Scan for the cell matching the given text and deliver its (x, y) coordinate at center. 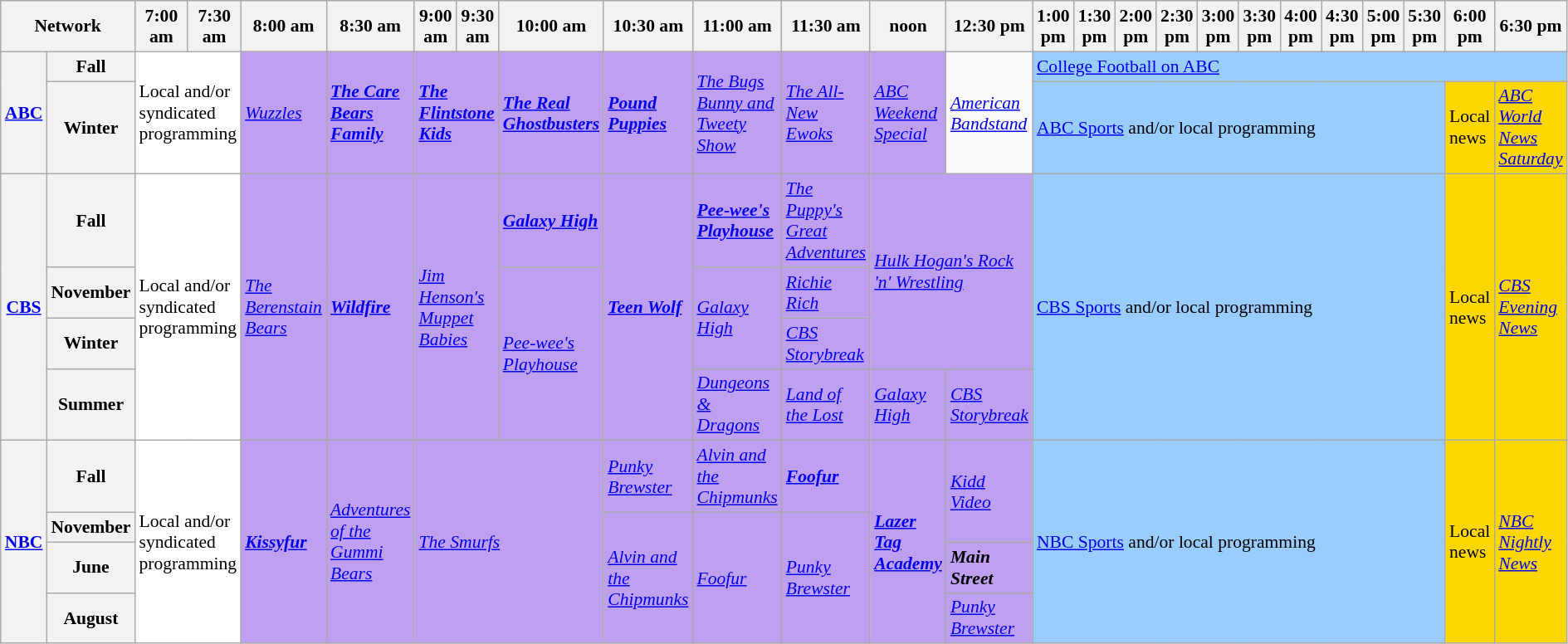
The Flintstone Kids (457, 113)
Pound Puppies (647, 113)
CBS Evening News (1531, 307)
CBS Sports and/or local programming (1238, 307)
American Bandstand (989, 113)
11:00 am (737, 27)
4:30 pm (1342, 27)
June (90, 568)
1:30 pm (1095, 27)
Network (68, 27)
Richie Rich (826, 292)
9:30 am (478, 27)
The Smurfs (509, 542)
August (90, 617)
noon (908, 27)
2:00 pm (1136, 27)
Adventures of the Gummi Bears (370, 542)
3:30 pm (1259, 27)
The Berenstain Bears (284, 307)
ABC Sports and/or local programming (1238, 128)
8:00 am (284, 27)
Main Street (989, 568)
Dungeons & Dragons (737, 405)
Wuzzles (284, 113)
7:00 am (161, 27)
Kissyfur (284, 542)
Jim Henson's Muppet Babies (457, 307)
9:00 am (435, 27)
6:00 pm (1469, 27)
3:00 pm (1219, 27)
7:30 am (214, 27)
ABC World News Saturday (1531, 128)
2:30 pm (1177, 27)
10:00 am (551, 27)
Hulk Hogan's Rock 'n' Wrestling (951, 271)
College Football on ABC (1300, 66)
Summer (90, 405)
Lazer Tag Academy (908, 542)
Local and/orsyndicated programming (188, 113)
Wildfire (370, 307)
NBC Sports and/or local programming (1238, 542)
ABC Weekend Special (908, 113)
The Real Ghostbusters (551, 113)
Kidd Video (989, 491)
11:30 am (826, 27)
Teen Wolf (647, 307)
6:30 pm (1531, 27)
The Bugs Bunny and Tweety Show (737, 113)
The Care Bears Family (370, 113)
10:30 am (647, 27)
1:00 pm (1053, 27)
NBC Nightly News (1531, 542)
CBS (24, 307)
Land of the Lost (826, 405)
8:30 am (370, 27)
5:30 pm (1424, 27)
5:00 pm (1384, 27)
4:00 pm (1301, 27)
The All-New Ewoks (826, 113)
ABC (24, 113)
NBC (24, 542)
12:30 pm (989, 27)
The Puppy's Great Adventures (826, 221)
